Locate the cell with the specified text and output its (x, y) center coordinate. 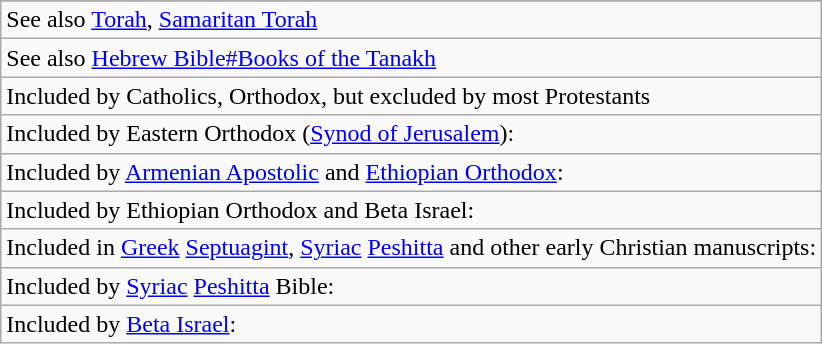
Included by Eastern Orthodox (Synod of Jerusalem): (412, 134)
Included in Greek Septuagint, Syriac Peshitta and other early Christian manuscripts: (412, 248)
Included by Catholics, Orthodox, but excluded by most Protestants (412, 96)
Included by Beta Israel: (412, 324)
Included by Armenian Apostolic and Ethiopian Orthodox: (412, 172)
Included by Ethiopian Orthodox and Beta Israel: (412, 210)
Included by Syriac Peshitta Bible: (412, 286)
See also Torah, Samaritan Torah (412, 20)
See also Hebrew Bible#Books of the Tanakh (412, 58)
